Return the (X, Y) coordinate for the center point of the cell that contains the specified text.  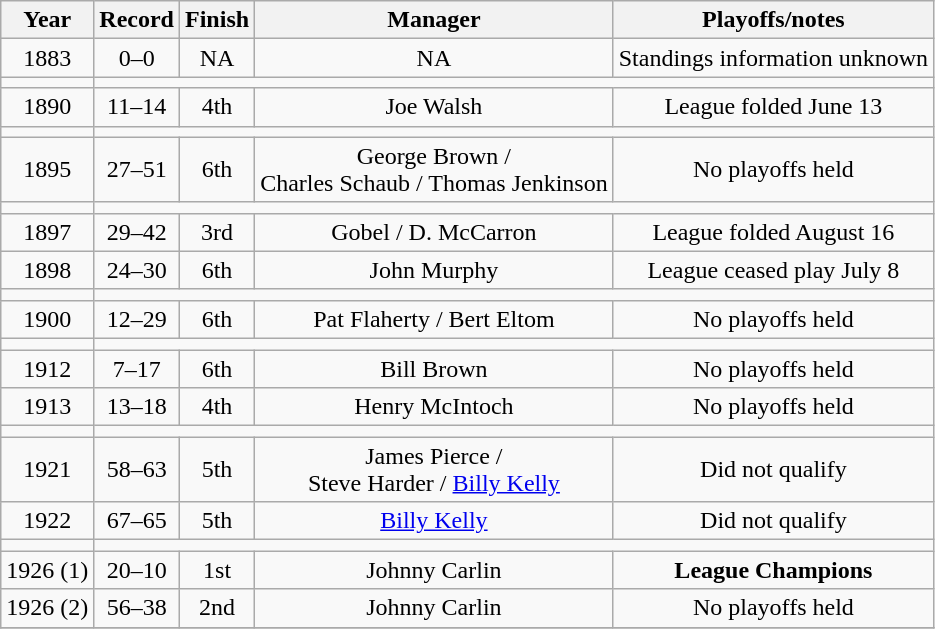
1926 (1) (48, 570)
1890 (48, 107)
Henry McIntoch (434, 407)
29–42 (137, 232)
1913 (48, 407)
1st (218, 570)
1897 (48, 232)
27–51 (137, 170)
1883 (48, 58)
13–18 (137, 407)
League Champions (773, 570)
1895 (48, 170)
67–65 (137, 521)
12–29 (137, 319)
56–38 (137, 608)
24–30 (137, 270)
John Murphy (434, 270)
League folded June 13 (773, 107)
League ceased play July 8 (773, 270)
Year (48, 20)
League folded August 16 (773, 232)
Bill Brown (434, 369)
1912 (48, 369)
James Pierce /Steve Harder / Billy Kelly (434, 470)
Standings information unknown (773, 58)
Joe Walsh (434, 107)
3rd (218, 232)
1898 (48, 270)
Manager (434, 20)
Playoffs/notes (773, 20)
Billy Kelly (434, 521)
1921 (48, 470)
11–14 (137, 107)
George Brown /Charles Schaub / Thomas Jenkinson (434, 170)
1922 (48, 521)
0–0 (137, 58)
1926 (2) (48, 608)
58–63 (137, 470)
Pat Flaherty / Bert Eltom (434, 319)
1900 (48, 319)
Record (137, 20)
20–10 (137, 570)
Gobel / D. McCarron (434, 232)
7–17 (137, 369)
2nd (218, 608)
Finish (218, 20)
